Pinpoint the cell where the given text exists, returning its (X, Y) midpoint coordinate. 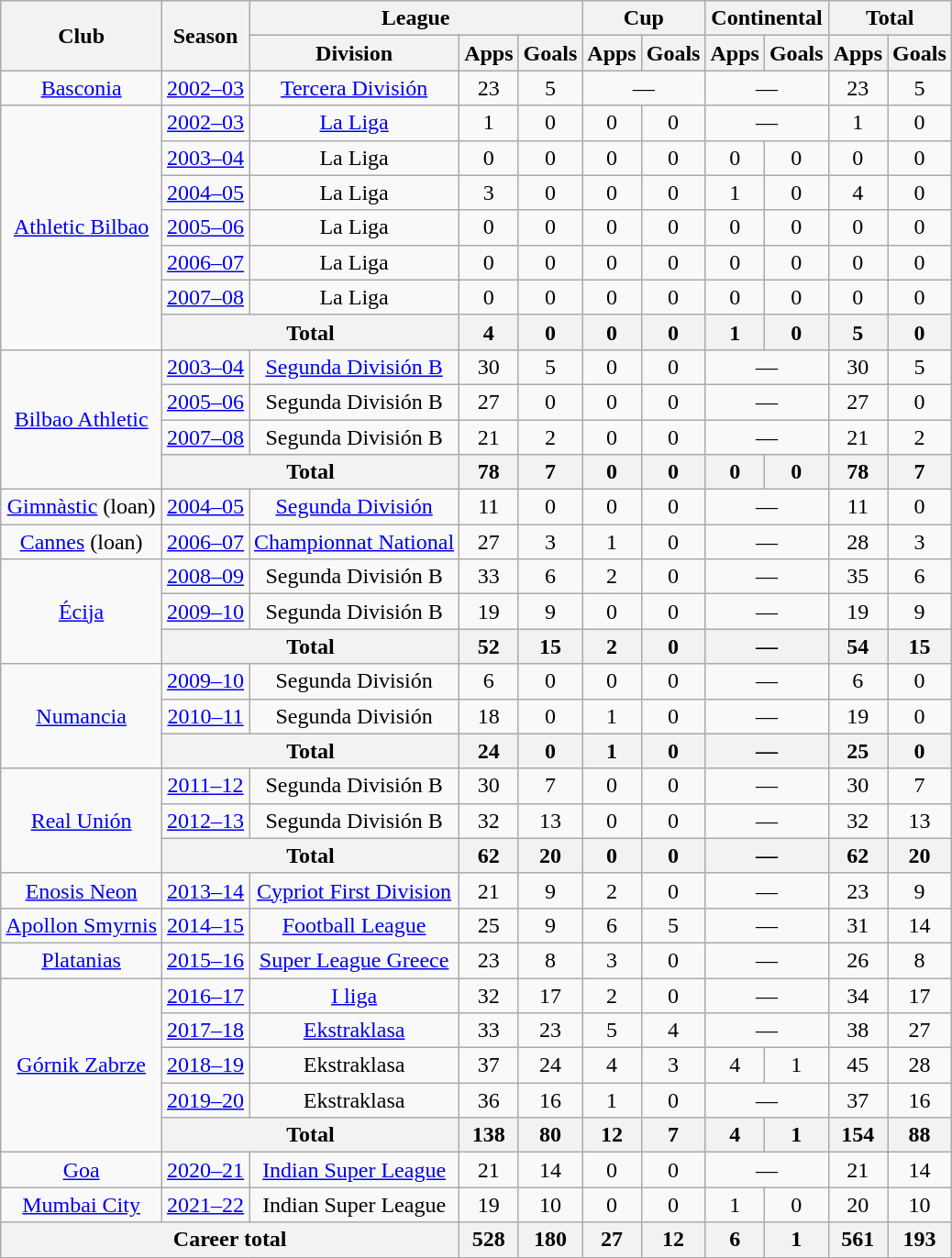
2018–19 (205, 1065)
180 (550, 1240)
54 (858, 646)
31 (858, 925)
88 (920, 1135)
2020–21 (205, 1170)
Numancia (82, 716)
Bilbao Athletic (82, 419)
Division (354, 53)
Season (205, 36)
Goa (82, 1170)
2016–17 (205, 995)
Platanias (82, 960)
Enosis Neon (82, 890)
528 (489, 1240)
Gimnàstic (loan) (82, 507)
Mumbai City (82, 1205)
2011–12 (205, 786)
I liga (354, 995)
Apollon Smyrnis (82, 925)
34 (858, 995)
Championnat National (354, 542)
18 (489, 716)
Football League (354, 925)
561 (858, 1240)
Basconia (82, 88)
138 (489, 1135)
Career total (230, 1240)
2008–09 (205, 577)
2015–16 (205, 960)
38 (858, 1031)
2017–18 (205, 1031)
2012–13 (205, 821)
Real Unión (82, 821)
League (416, 18)
80 (550, 1135)
Club (82, 36)
Tercera División (354, 88)
Cannes (loan) (82, 542)
2019–20 (205, 1100)
Górnik Zabrze (82, 1065)
52 (489, 646)
36 (489, 1100)
35 (858, 577)
2014–15 (205, 925)
Écija (82, 612)
Cypriot First Division (354, 890)
Athletic Bilbao (82, 227)
2021–22 (205, 1205)
26 (858, 960)
Cup (644, 18)
154 (858, 1135)
Super League Greece (354, 960)
2013–14 (205, 890)
193 (920, 1240)
45 (858, 1065)
Continental (767, 18)
2010–11 (205, 716)
